Extract the (x, y) coordinate from the center of the cell holding the provided text.  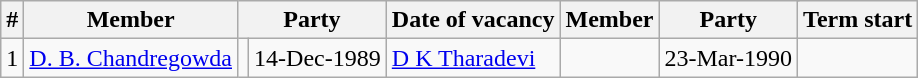
Date of vacancy (473, 20)
D K Tharadevi (473, 58)
23-Mar-1990 (728, 58)
1 (12, 58)
D. B. Chandregowda (131, 58)
# (12, 20)
Term start (858, 20)
14-Dec-1989 (318, 58)
